Search for the cell housing the specified text and yield its (X, Y) center coordinate. 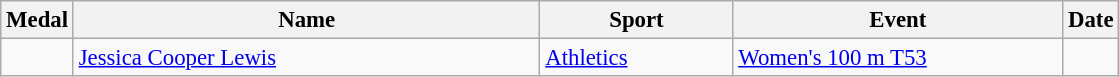
Sport (636, 20)
Women's 100 m T53 (898, 58)
Athletics (636, 58)
Event (898, 20)
Name (306, 20)
Medal (38, 20)
Jessica Cooper Lewis (306, 58)
Date (1091, 20)
